Locate the cell with the specified text and output its [X, Y] center coordinate. 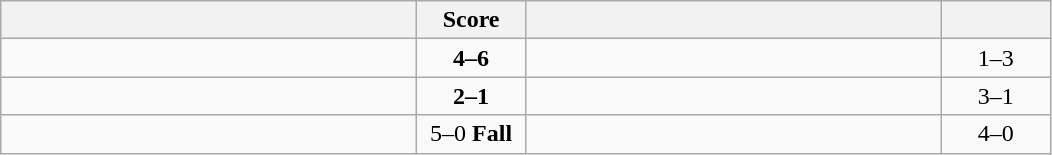
1–3 [996, 58]
5–0 Fall [472, 134]
4–6 [472, 58]
3–1 [996, 96]
2–1 [472, 96]
Score [472, 20]
4–0 [996, 134]
